Extract the (X, Y) coordinate from the center of the cell holding the provided text.  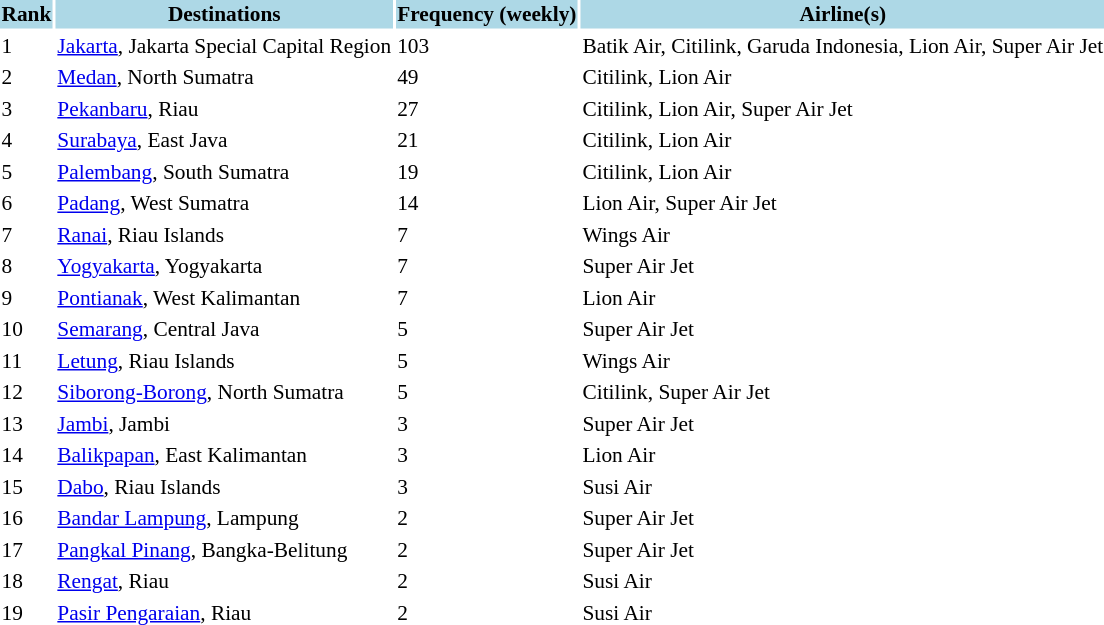
Pangkal Pinang, Bangka-Belitung (224, 550)
49 (487, 77)
Balikpapan, East Kalimantan (224, 455)
Rank (26, 14)
Destinations (224, 14)
6 (26, 203)
Yogyakarta, Yogyakarta (224, 266)
21 (487, 140)
13 (26, 424)
Surabaya, East Java (224, 140)
Ranai, Riau Islands (224, 234)
1 (26, 46)
18 (26, 581)
15 (26, 486)
19 (487, 172)
4 (26, 140)
103 (487, 46)
Medan, North Sumatra (224, 77)
Bandar Lampung, Lampung (224, 518)
Padang, West Sumatra (224, 203)
9 (26, 298)
Rengat, Riau (224, 581)
10 (26, 329)
Jakarta, Jakarta Special Capital Region (224, 46)
17 (26, 550)
Jambi, Jambi (224, 424)
Semarang, Central Java (224, 329)
Letung, Riau Islands (224, 360)
11 (26, 360)
27 (487, 108)
Pontianak, West Kalimantan (224, 298)
Siborong-Borong, North Sumatra (224, 392)
Dabo, Riau Islands (224, 486)
8 (26, 266)
Palembang, South Sumatra (224, 172)
Pekanbaru, Riau (224, 108)
12 (26, 392)
16 (26, 518)
Frequency (weekly) (487, 14)
